For the text-containing cell, return its midpoint in [X, Y] coordinate format. 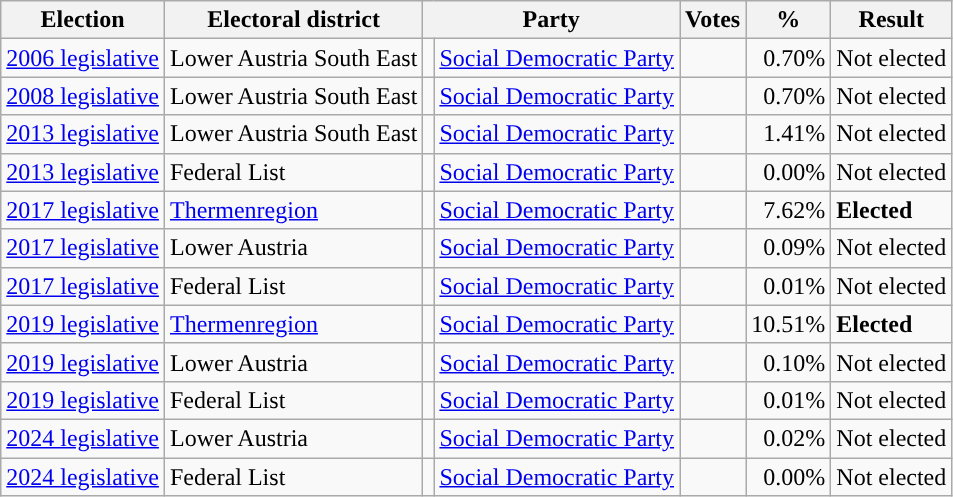
0.10% [788, 362]
Votes [713, 20]
7.62% [788, 210]
Electoral district [293, 20]
10.51% [788, 324]
0.09% [788, 248]
Result [892, 20]
% [788, 20]
Party [552, 20]
Election [83, 20]
2006 legislative [83, 58]
0.02% [788, 438]
2008 legislative [83, 96]
1.41% [788, 134]
